Identify which cell holds the provided text, then report its [X, Y] central coordinate. 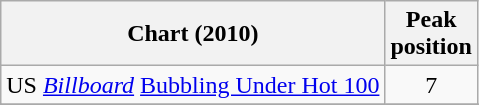
Peakposition [431, 34]
7 [431, 85]
Chart (2010) [193, 34]
US Billboard Bubbling Under Hot 100 [193, 85]
